Extract the [X, Y] coordinate from the center of the cell holding the provided text.  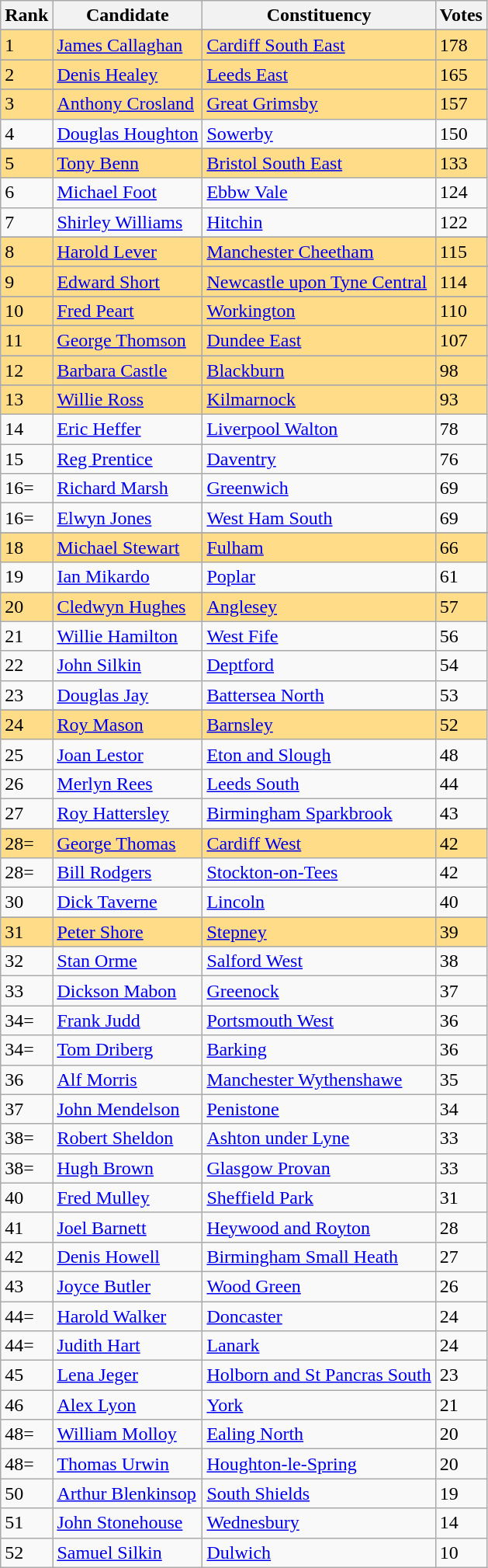
Reg Prentice [127, 459]
Michael Stewart [127, 548]
Newcastle upon Tyne Central [319, 281]
Anglesey [319, 607]
178 [461, 45]
Manchester Wythenshawe [319, 1080]
Daventry [319, 459]
Dundee East [319, 340]
Eric Heffer [127, 429]
Peter Shore [127, 932]
Tom Driberg [127, 1050]
Harold Lever [127, 252]
Poplar [319, 577]
George Thomas [127, 843]
Anthony Crosland [127, 104]
Samuel Silkin [127, 1552]
Portsmouth West [319, 1020]
61 [461, 577]
93 [461, 400]
Denis Howell [127, 1257]
Douglas Jay [127, 695]
Roy Hattersley [127, 813]
114 [461, 281]
165 [461, 75]
Kilmarnock [319, 400]
Alf Morris [127, 1080]
Wednesbury [319, 1523]
13 [26, 400]
110 [461, 311]
Denis Healey [127, 75]
11 [26, 340]
Ian Mikardo [127, 577]
John Mendelson [127, 1109]
Stockton-on-Tees [319, 873]
57 [461, 607]
56 [461, 636]
78 [461, 429]
Cardiff West [319, 843]
Harold Walker [127, 1316]
Workington [319, 311]
54 [461, 666]
Votes [461, 16]
Roy Mason [127, 725]
Sheffield Park [319, 1198]
98 [461, 370]
34 [461, 1109]
Robert Sheldon [127, 1139]
Edward Short [127, 281]
West Fife [319, 636]
Lena Jeger [127, 1375]
Dulwich [319, 1552]
Thomas Urwin [127, 1464]
Douglas Houghton [127, 134]
Fred Mulley [127, 1198]
46 [26, 1405]
Ashton under Lyne [319, 1139]
25 [26, 754]
Hitchin [319, 222]
76 [461, 459]
Birmingham Small Heath [319, 1257]
Ealing North [319, 1434]
Stan Orme [127, 961]
Lincoln [319, 902]
Arthur Blenkinsop [127, 1493]
35 [461, 1080]
41 [26, 1227]
Barnsley [319, 725]
8 [26, 252]
Judith Hart [127, 1346]
Birmingham Sparkbrook [319, 813]
Shirley Williams [127, 222]
Elwyn Jones [127, 518]
Dickson Mabon [127, 991]
Great Grimsby [319, 104]
Glasgow Provan [319, 1168]
124 [461, 193]
Liverpool Walton [319, 429]
Barbara Castle [127, 370]
12 [26, 370]
Fred Peart [127, 311]
Bristol South East [319, 163]
18 [26, 548]
John Stonehouse [127, 1523]
45 [26, 1375]
Eton and Slough [319, 754]
50 [26, 1493]
Michael Foot [127, 193]
5 [26, 163]
Doncaster [319, 1316]
48 [461, 754]
Cardiff South East [319, 45]
6 [26, 193]
Bill Rodgers [127, 873]
Constituency [319, 16]
Salford West [319, 961]
Stepney [319, 932]
9 [26, 281]
George Thomson [127, 340]
4 [26, 134]
Willie Ross [127, 400]
51 [26, 1523]
3 [26, 104]
John Silkin [127, 666]
Fulham [319, 548]
Greenock [319, 991]
Leeds East [319, 75]
Frank Judd [127, 1020]
Richard Marsh [127, 488]
James Callaghan [127, 45]
133 [461, 163]
2 [26, 75]
Alex Lyon [127, 1405]
66 [461, 548]
157 [461, 104]
Merlyn Rees [127, 784]
Leeds South [319, 784]
Rank [26, 16]
Hugh Brown [127, 1168]
115 [461, 252]
Sowerby [319, 134]
Manchester Cheetham [319, 252]
Joan Lestor [127, 754]
30 [26, 902]
44 [461, 784]
Dick Taverne [127, 902]
Battersea North [319, 695]
28 [461, 1227]
Joel Barnett [127, 1227]
Penistone [319, 1109]
William Molloy [127, 1434]
Deptford [319, 666]
38 [461, 961]
53 [461, 695]
39 [461, 932]
22 [26, 666]
Barking [319, 1050]
32 [26, 961]
150 [461, 134]
West Ham South [319, 518]
7 [26, 222]
Cledwyn Hughes [127, 607]
Heywood and Royton [319, 1227]
122 [461, 222]
Joyce Butler [127, 1286]
15 [26, 459]
Candidate [127, 16]
Blackburn [319, 370]
Ebbw Vale [319, 193]
South Shields [319, 1493]
Wood Green [319, 1286]
Lanark [319, 1346]
Holborn and St Pancras South [319, 1375]
107 [461, 340]
1 [26, 45]
Greenwich [319, 488]
Willie Hamilton [127, 636]
Houghton-le-Spring [319, 1464]
York [319, 1405]
Tony Benn [127, 163]
